Output the [x, y] coordinate of the center of the cell containing the given text.  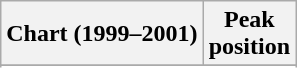
Chart (1999–2001) [102, 34]
Peakposition [249, 34]
